Determine the [x, y] coordinate at the center of the cell enclosing the given text.  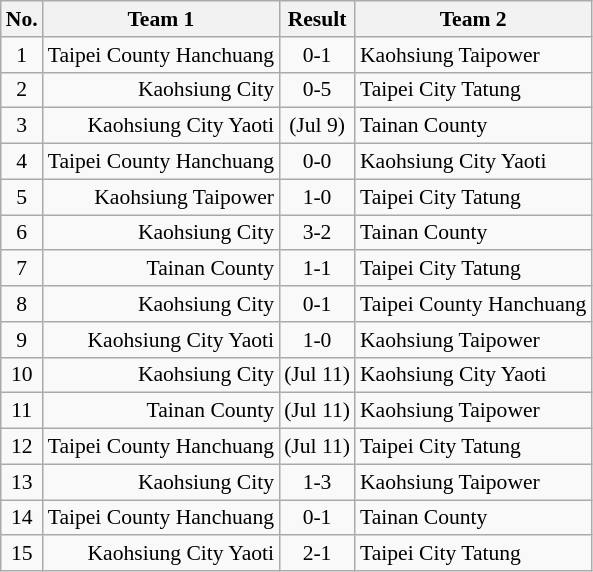
4 [22, 162]
1 [22, 55]
14 [22, 518]
3-2 [317, 233]
0-5 [317, 90]
12 [22, 447]
5 [22, 197]
Team 2 [473, 19]
0-0 [317, 162]
No. [22, 19]
2-1 [317, 554]
Team 1 [161, 19]
6 [22, 233]
7 [22, 269]
1-1 [317, 269]
10 [22, 375]
Result [317, 19]
15 [22, 554]
9 [22, 340]
2 [22, 90]
3 [22, 126]
1-3 [317, 482]
11 [22, 411]
(Jul 9) [317, 126]
13 [22, 482]
8 [22, 304]
